Output the (X, Y) coordinate of the center of the cell containing the given text.  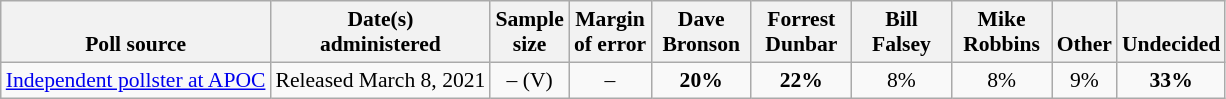
Date(s)administered (380, 32)
20% (701, 80)
22% (801, 80)
Independent pollster at APOC (136, 80)
Samplesize (529, 32)
BillFalsey (901, 32)
Undecided (1171, 32)
ForrestDunbar (801, 32)
Marginof error (610, 32)
Other (1084, 32)
– (610, 80)
MikeRobbins (1002, 32)
Released March 8, 2021 (380, 80)
Poll source (136, 32)
9% (1084, 80)
33% (1171, 80)
DaveBronson (701, 32)
– (V) (529, 80)
